Return the [x, y] coordinate for the center point of the cell that contains the specified text.  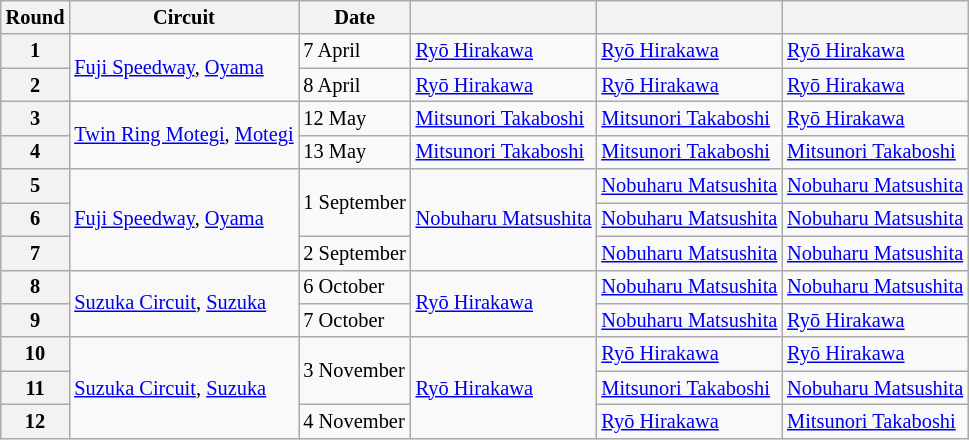
2 September [354, 253]
11 [36, 388]
Circuit [184, 17]
5 [36, 186]
4 [36, 152]
13 May [354, 152]
3 [36, 118]
Date [354, 17]
4 November [354, 421]
8 April [354, 85]
12 May [354, 118]
2 [36, 85]
Twin Ring Motegi, Motegi [184, 134]
1 [36, 51]
7 [36, 253]
8 [36, 287]
6 October [354, 287]
6 [36, 219]
12 [36, 421]
10 [36, 354]
3 November [354, 370]
9 [36, 320]
1 September [354, 202]
Round [36, 17]
7 October [354, 320]
7 April [354, 51]
